Output the (x, y) coordinate of the center of the cell containing the given text.  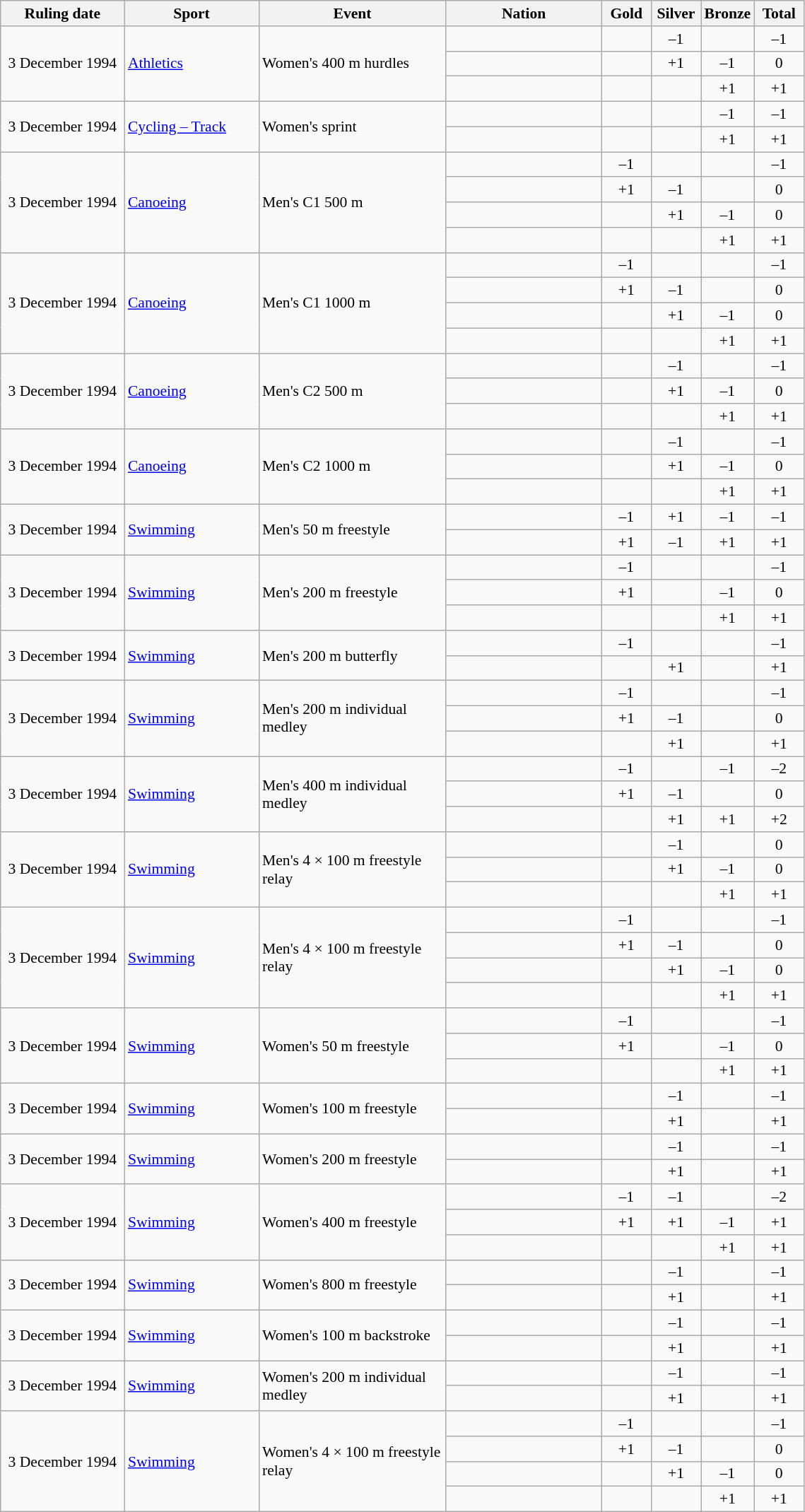
+2 (779, 819)
Women's 4 × 100 m freestyle relay (352, 1461)
Men's C1 1000 m (352, 303)
Men's C2 500 m (352, 392)
Men's 200 m butterfly (352, 656)
Women's 200 m individual medley (352, 1385)
Men's 200 m freestyle (352, 592)
Women's 800 m freestyle (352, 1285)
Bronze (728, 13)
Athletics (192, 64)
Cycling – Track (192, 127)
Nation (524, 13)
Women's 50 m freestyle (352, 1046)
Women's 100 m backstroke (352, 1336)
Total (779, 13)
Event (352, 13)
Sport (192, 13)
Women's sprint (352, 127)
Men's C1 500 m (352, 202)
Gold (626, 13)
Men's 200 m individual medley (352, 718)
Silver (676, 13)
Women's 400 m hurdles (352, 64)
Men's 400 m individual medley (352, 795)
Men's C2 1000 m (352, 467)
Women's 400 m freestyle (352, 1223)
Women's 200 m freestyle (352, 1159)
Men's 50 m freestyle (352, 530)
Ruling date (62, 13)
Women's 100 m freestyle (352, 1108)
